Scan for the cell matching the given text and deliver its (X, Y) coordinate at center. 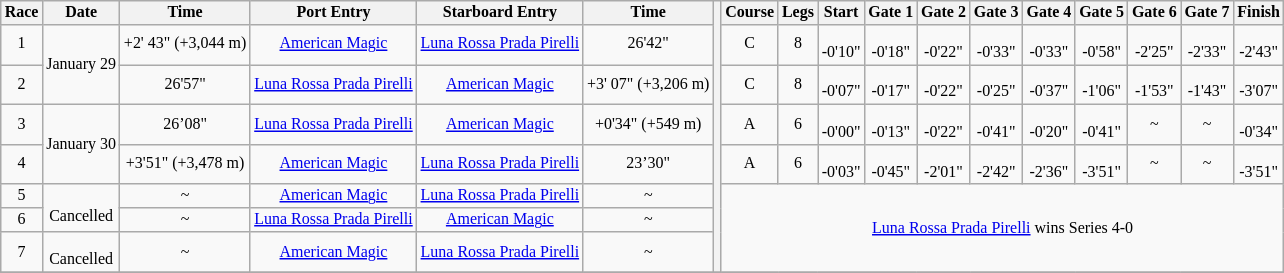
-0'13" (890, 124)
Gate 7 (1208, 12)
-0'03" (842, 164)
-1'53" (1154, 84)
-1'43" (1208, 84)
3 (22, 124)
Course (750, 12)
-0'07" (842, 84)
26'57" (185, 84)
23’30" (648, 164)
+2' 43" (+3,044 m) (185, 44)
-0'18" (890, 44)
-2'43" (1258, 44)
26'42" (648, 44)
Gate 1 (890, 12)
+3'51" (+3,478 m) (185, 164)
-0'10" (842, 44)
-2'42" (996, 164)
-0'37" (1050, 84)
-0'58" (1102, 44)
-3'07" (1258, 84)
5 (22, 196)
-0'20" (1050, 124)
-2'25" (1154, 44)
January 30 (81, 144)
-0'45" (890, 164)
-0'00" (842, 124)
Gate 2 (944, 12)
Date (81, 12)
Port Entry (333, 12)
+3' 07" (+3,206 m) (648, 84)
Start (842, 12)
-0'25" (996, 84)
7 (22, 252)
-0'34" (1258, 124)
Legs (798, 12)
Gate 3 (996, 12)
1 (22, 44)
Gate 5 (1102, 12)
Race (22, 12)
Finish (1258, 12)
Gate 4 (1050, 12)
Luna Rossa Prada Pirelli wins Series 4-0 (1002, 228)
2 (22, 84)
-2'33" (1208, 44)
Starboard Entry (500, 12)
January 29 (81, 64)
+0'34" (+549 m) (648, 124)
4 (22, 164)
-0'17" (890, 84)
26’08" (185, 124)
-2'01" (944, 164)
-2'36" (1050, 164)
Gate 6 (1154, 12)
-1'06" (1102, 84)
